Return (x, y) of the center of cell containing provided text 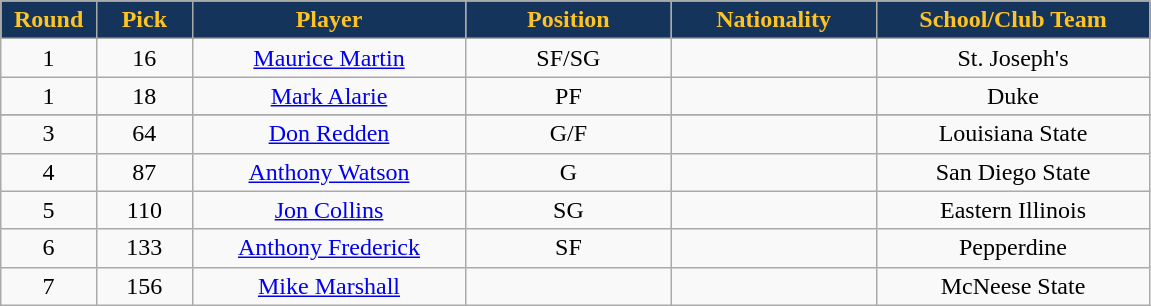
Anthony Frederick (329, 248)
PF (568, 96)
5 (49, 210)
McNeese State (1013, 286)
San Diego State (1013, 172)
6 (49, 248)
Anthony Watson (329, 172)
3 (49, 134)
4 (49, 172)
Player (329, 20)
Eastern Illinois (1013, 210)
St. Joseph's (1013, 58)
Round (49, 20)
Mark Alarie (329, 96)
SG (568, 210)
SF/SG (568, 58)
SF (568, 248)
16 (144, 58)
Position (568, 20)
Pick (144, 20)
Nationality (774, 20)
Duke (1013, 96)
156 (144, 286)
G (568, 172)
Mike Marshall (329, 286)
Pepperdine (1013, 248)
133 (144, 248)
Don Redden (329, 134)
110 (144, 210)
Louisiana State (1013, 134)
18 (144, 96)
64 (144, 134)
7 (49, 286)
87 (144, 172)
Jon Collins (329, 210)
Maurice Martin (329, 58)
G/F (568, 134)
School/Club Team (1013, 20)
